For the text-containing cell, return its midpoint in [X, Y] coordinate format. 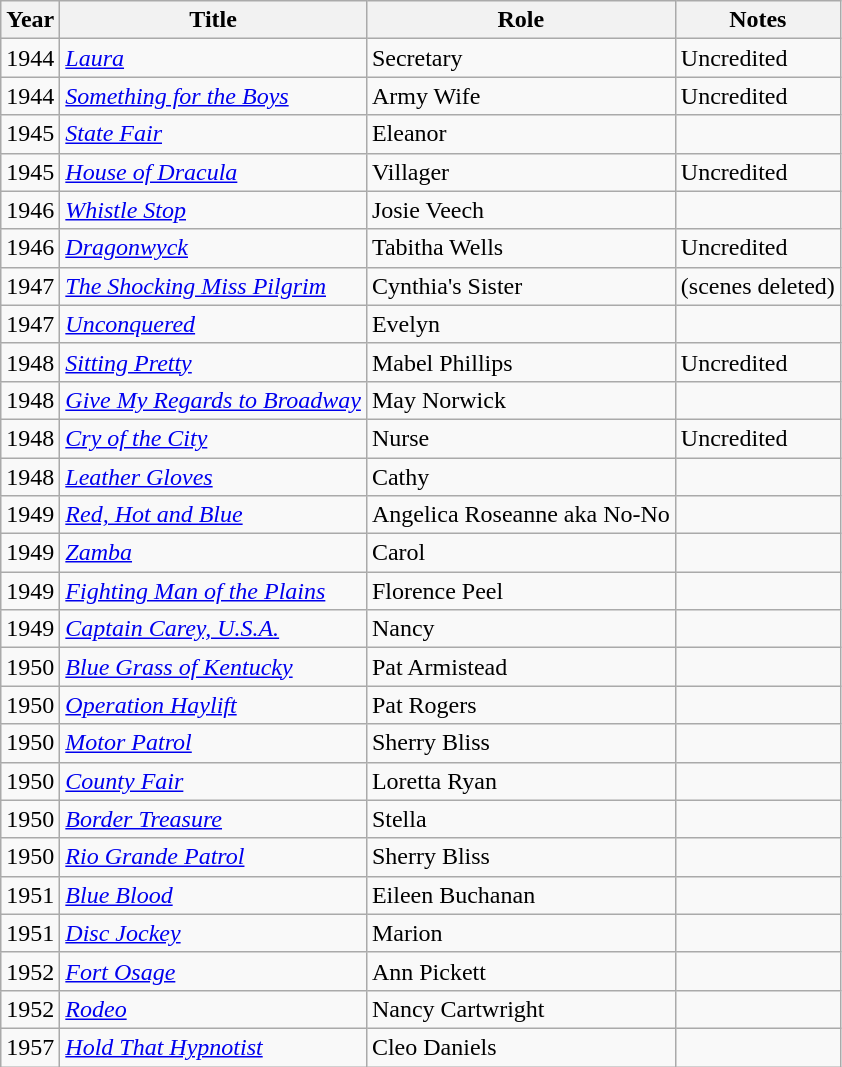
Fort Osage [214, 971]
House of Dracula [214, 172]
Border Treasure [214, 819]
Stella [520, 819]
Cynthia's Sister [520, 286]
County Fair [214, 781]
Notes [758, 20]
1957 [30, 1047]
Pat Armistead [520, 667]
Eleanor [520, 134]
Blue Grass of Kentucky [214, 667]
Marion [520, 933]
Mabel Phillips [520, 362]
Angelica Roseanne aka No-No [520, 515]
The Shocking Miss Pilgrim [214, 286]
Nancy [520, 629]
Army Wife [520, 96]
Sitting Pretty [214, 362]
Zamba [214, 553]
Leather Gloves [214, 477]
State Fair [214, 134]
Give My Regards to Broadway [214, 400]
Blue Blood [214, 895]
Operation Haylift [214, 705]
Laura [214, 58]
Secretary [520, 58]
Title [214, 20]
Something for the Boys [214, 96]
Red, Hot and Blue [214, 515]
Cleo Daniels [520, 1047]
Unconquered [214, 324]
Evelyn [520, 324]
Whistle Stop [214, 210]
Motor Patrol [214, 743]
Florence Peel [520, 591]
May Norwick [520, 400]
Nurse [520, 438]
Pat Rogers [520, 705]
Disc Jockey [214, 933]
Role [520, 20]
Dragonwyck [214, 248]
(scenes deleted) [758, 286]
Carol [520, 553]
Cathy [520, 477]
Loretta Ryan [520, 781]
Rodeo [214, 1009]
Tabitha Wells [520, 248]
Hold That Hypnotist [214, 1047]
Eileen Buchanan [520, 895]
Cry of the City [214, 438]
Ann Pickett [520, 971]
Nancy Cartwright [520, 1009]
Year [30, 20]
Fighting Man of the Plains [214, 591]
Josie Veech [520, 210]
Villager [520, 172]
Captain Carey, U.S.A. [214, 629]
Rio Grande Patrol [214, 857]
